For the text-containing cell, return its midpoint in (x, y) coordinate format. 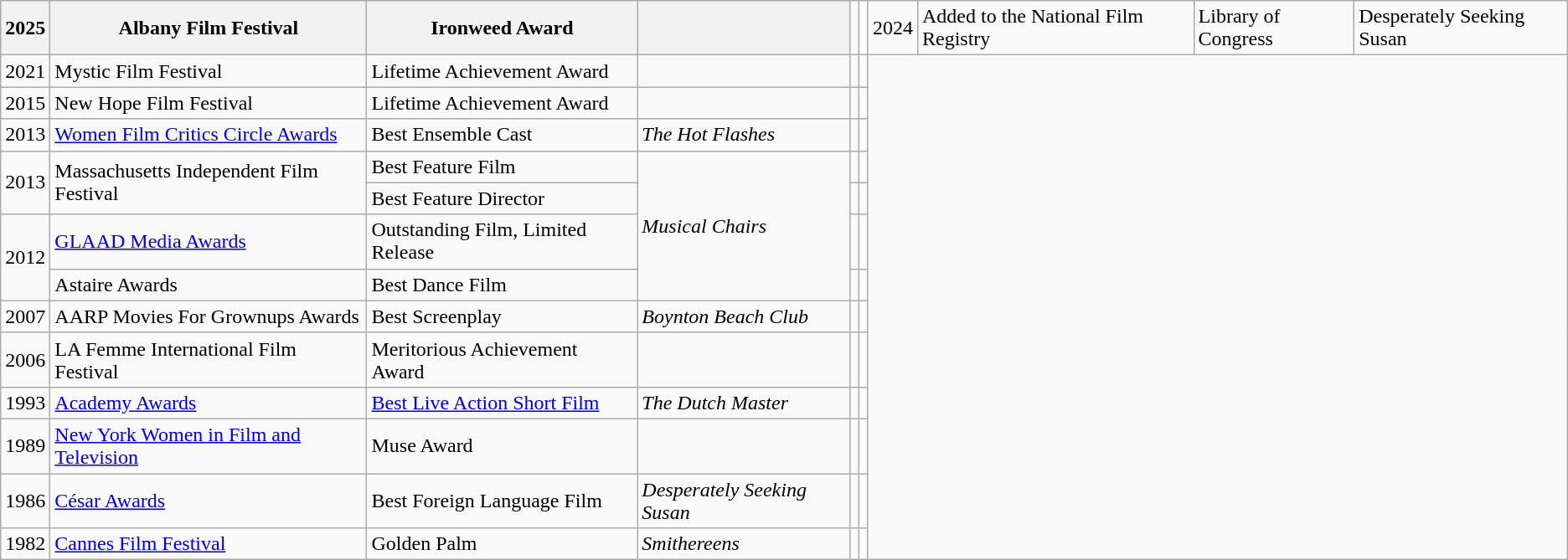
The Dutch Master (744, 403)
Boynton Beach Club (744, 316)
AARP Movies For Grownups Awards (209, 316)
1986 (25, 501)
2024 (893, 28)
Golden Palm (503, 544)
1993 (25, 403)
Musical Chairs (744, 226)
Best Ensemble Cast (503, 135)
2007 (25, 316)
Meritorious Achievement Award (503, 360)
Best Foreign Language Film (503, 501)
Best Live Action Short Film (503, 403)
1982 (25, 544)
Best Screenplay (503, 316)
Smithereens (744, 544)
The Hot Flashes (744, 135)
Best Dance Film (503, 285)
2021 (25, 71)
Added to the National Film Registry (1055, 28)
New Hope Film Festival (209, 103)
GLAAD Media Awards (209, 241)
César Awards (209, 501)
Women Film Critics Circle Awards (209, 135)
Best Feature Director (503, 198)
2025 (25, 28)
Muse Award (503, 445)
2015 (25, 103)
2006 (25, 360)
Cannes Film Festival (209, 544)
Outstanding Film, Limited Release (503, 241)
Ironweed Award (503, 28)
Best Feature Film (503, 167)
LA Femme International Film Festival (209, 360)
Mystic Film Festival (209, 71)
1989 (25, 445)
Academy Awards (209, 403)
Massachusetts Independent Film Festival (209, 182)
Astaire Awards (209, 285)
New York Women in Film and Television (209, 445)
Library of Congress (1274, 28)
Albany Film Festival (209, 28)
2012 (25, 258)
